Output the [x, y] coordinate of the center of the cell containing the given text.  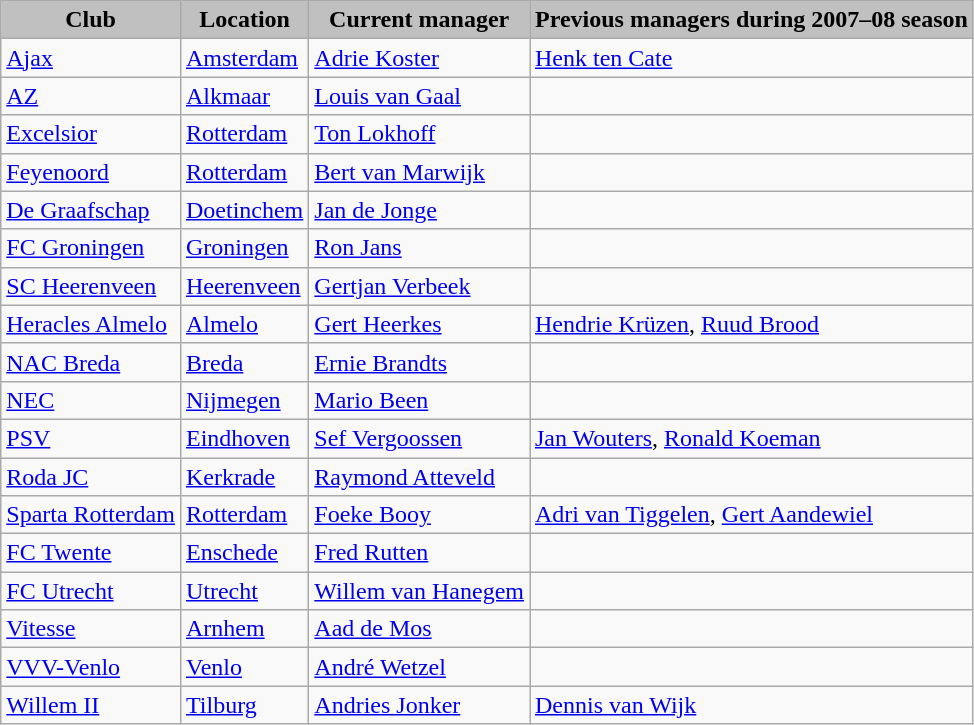
VVV-Venlo [91, 667]
Location [244, 20]
Amsterdam [244, 58]
Roda JC [91, 477]
Sparta Rotterdam [91, 515]
Aad de Mos [420, 629]
Ton Lokhoff [420, 134]
André Wetzel [420, 667]
NEC [91, 400]
Andries Jonker [420, 705]
Adrie Koster [420, 58]
FC Utrecht [91, 591]
Nijmegen [244, 400]
Gert Heerkes [420, 324]
Enschede [244, 553]
Heracles Almelo [91, 324]
Bert van Marwijk [420, 172]
PSV [91, 438]
Kerkrade [244, 477]
Jan Wouters, Ronald Koeman [752, 438]
Eindhoven [244, 438]
Excelsior [91, 134]
Feyenoord [91, 172]
Ajax [91, 58]
Heerenveen [244, 286]
Doetinchem [244, 210]
FC Twente [91, 553]
Fred Rutten [420, 553]
Gertjan Verbeek [420, 286]
Ron Jans [420, 248]
Venlo [244, 667]
Sef Vergoossen [420, 438]
Jan de Jonge [420, 210]
Raymond Atteveld [420, 477]
AZ [91, 96]
Adri van Tiggelen, Gert Aandewiel [752, 515]
Alkmaar [244, 96]
Foeke Booy [420, 515]
Mario Been [420, 400]
Previous managers during 2007–08 season [752, 20]
Dennis van Wijk [752, 705]
Hendrie Krüzen, Ruud Brood [752, 324]
Willem II [91, 705]
Breda [244, 362]
FC Groningen [91, 248]
Henk ten Cate [752, 58]
Current manager [420, 20]
De Graafschap [91, 210]
Almelo [244, 324]
Groningen [244, 248]
Club [91, 20]
Arnhem [244, 629]
NAC Breda [91, 362]
Tilburg [244, 705]
Utrecht [244, 591]
Louis van Gaal [420, 96]
Vitesse [91, 629]
SC Heerenveen [91, 286]
Ernie Brandts [420, 362]
Willem van Hanegem [420, 591]
